Extract the [X, Y] coordinate from the center of the cell holding the provided text.  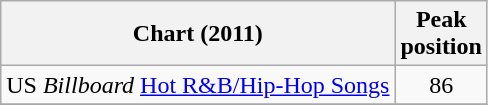
Peakposition [441, 34]
Chart (2011) [198, 34]
US Billboard Hot R&B/Hip-Hop Songs [198, 85]
86 [441, 85]
